Pinpoint the cell where the given text exists, returning its (x, y) midpoint coordinate. 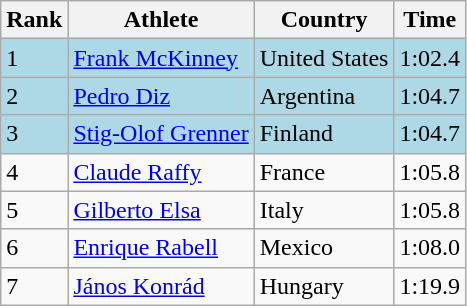
Stig-Olof Grenner (161, 134)
Enrique Rabell (161, 248)
France (324, 172)
Rank (34, 20)
Frank McKinney (161, 58)
1:08.0 (430, 248)
7 (34, 286)
5 (34, 210)
Country (324, 20)
1:19.9 (430, 286)
2 (34, 96)
Italy (324, 210)
János Konrád (161, 286)
United States (324, 58)
Time (430, 20)
4 (34, 172)
3 (34, 134)
6 (34, 248)
Finland (324, 134)
Mexico (324, 248)
1 (34, 58)
Pedro Diz (161, 96)
Argentina (324, 96)
Gilberto Elsa (161, 210)
Hungary (324, 286)
1:02.4 (430, 58)
Athlete (161, 20)
Claude Raffy (161, 172)
